Identify which cell holds the provided text, then report its [x, y] central coordinate. 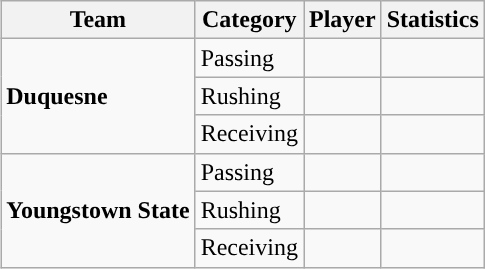
Youngstown State [98, 210]
Statistics [432, 20]
Player [343, 20]
Duquesne [98, 96]
Category [249, 20]
Team [98, 20]
